Pinpoint the cell where the given text exists, returning its (x, y) midpoint coordinate. 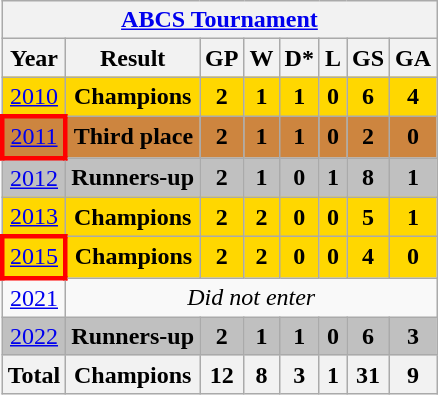
9 (414, 374)
Year (34, 58)
2021 (34, 298)
GS (368, 58)
2012 (34, 178)
2010 (34, 97)
Did not enter (252, 298)
W (262, 58)
L (332, 58)
12 (222, 374)
31 (368, 374)
D* (299, 58)
5 (368, 217)
2015 (34, 258)
2011 (34, 136)
Result (133, 58)
Total (34, 374)
GP (222, 58)
GA (414, 58)
Third place (133, 136)
ABCS Tournament (219, 20)
2022 (34, 336)
2013 (34, 217)
